Scan for the cell matching the given text and deliver its [X, Y] coordinate at center. 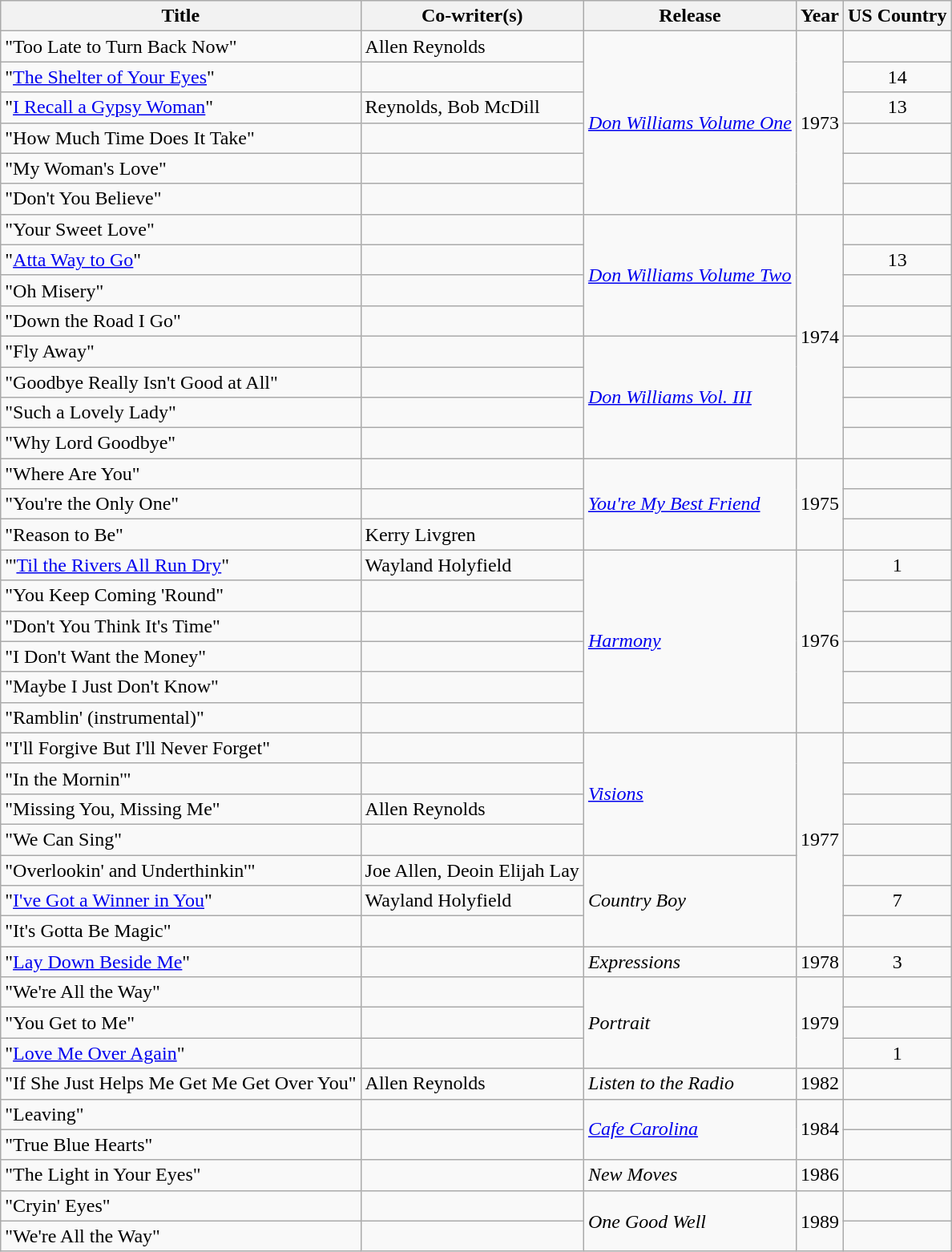
"You're the Only One" [181, 504]
"Too Late to Turn Back Now" [181, 46]
"Don't You Think It's Time" [181, 626]
"Your Sweet Love" [181, 229]
"I've Got a Winner in You" [181, 901]
"Maybe I Just Don't Know" [181, 687]
"You Keep Coming 'Round" [181, 596]
"The Shelter of Your Eyes" [181, 77]
One Good Well [689, 1221]
1986 [819, 1175]
1977 [819, 839]
"The Light in Your Eyes" [181, 1175]
Co-writer(s) [472, 16]
"Down the Road I Go" [181, 321]
"'Til the Rivers All Run Dry" [181, 565]
Joe Allen, Deoin Elijah Lay [472, 870]
"Overlookin' and Underthinkin'" [181, 870]
"Why Lord Goodbye" [181, 443]
Cafe Carolina [689, 1129]
New Moves [689, 1175]
14 [898, 77]
"Where Are You" [181, 474]
Portrait [689, 1023]
1984 [819, 1129]
1973 [819, 123]
"I Recall a Gypsy Woman" [181, 107]
3 [898, 962]
"Reason to Be" [181, 535]
1979 [819, 1023]
Listen to the Radio [689, 1084]
1989 [819, 1221]
"We Can Sing" [181, 839]
Year [819, 16]
Harmony [689, 641]
"My Woman's Love" [181, 168]
1976 [819, 641]
7 [898, 901]
"How Much Time Does It Take" [181, 138]
1975 [819, 504]
"You Get to Me" [181, 1023]
"Atta Way to Go" [181, 260]
"Oh Misery" [181, 290]
You're My Best Friend [689, 504]
"I Don't Want the Money" [181, 656]
Don Williams Volume One [689, 123]
Country Boy [689, 900]
1974 [819, 336]
"If She Just Helps Me Get Me Get Over You" [181, 1084]
"Leaving" [181, 1114]
Don Williams Vol. III [689, 397]
Title [181, 16]
"Such a Lovely Lady" [181, 413]
Kerry Livgren [472, 535]
"It's Gotta Be Magic" [181, 931]
Visions [689, 794]
"Don't You Believe" [181, 199]
"Ramblin' (instrumental)" [181, 717]
Reynolds, Bob McDill [472, 107]
"True Blue Hearts" [181, 1145]
1982 [819, 1084]
"Missing You, Missing Me" [181, 809]
"Fly Away" [181, 351]
"Cryin' Eyes" [181, 1206]
"Love Me Over Again" [181, 1053]
US Country [898, 16]
"In the Mornin'" [181, 778]
"Lay Down Beside Me" [181, 962]
"Goodbye Really Isn't Good at All" [181, 382]
Expressions [689, 962]
Release [689, 16]
Don Williams Volume Two [689, 275]
1978 [819, 962]
"I'll Forgive But I'll Never Forget" [181, 748]
